Identify which cell holds the provided text, then report its (X, Y) central coordinate. 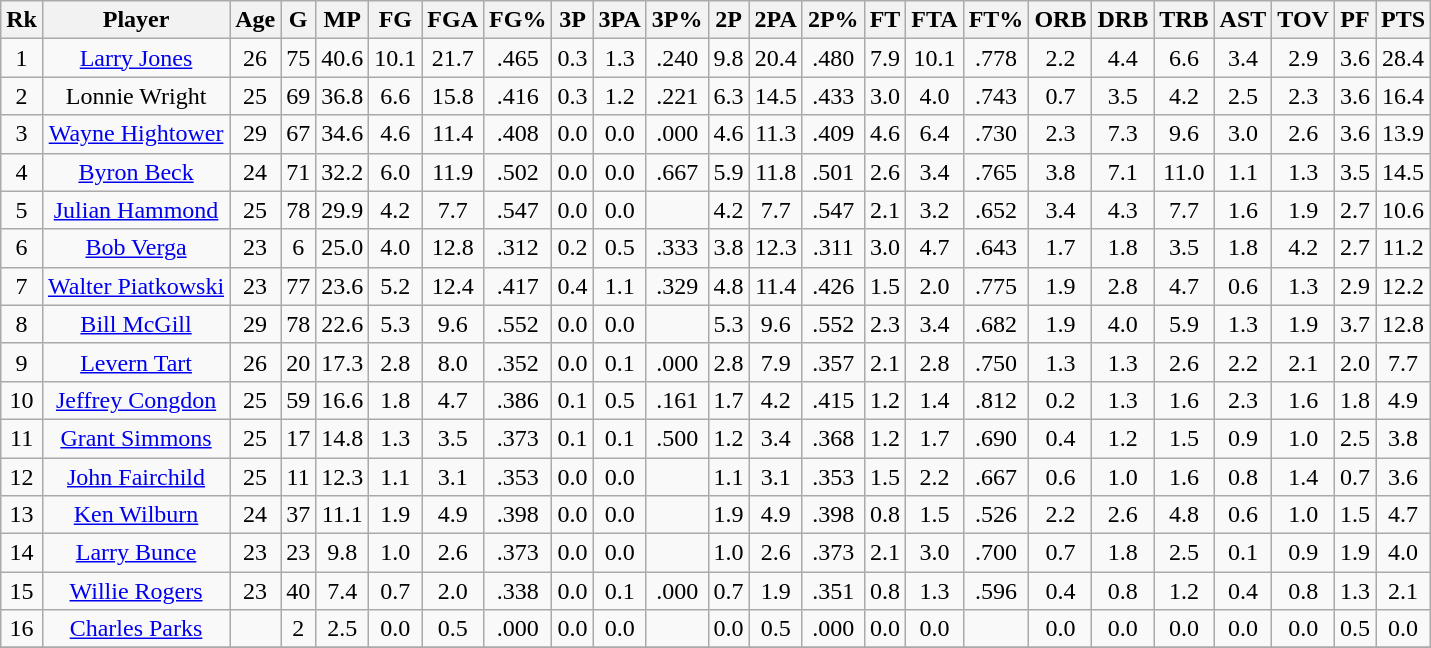
59 (298, 400)
4.4 (1123, 58)
Lonnie Wright (136, 96)
Byron Beck (136, 172)
FGA (453, 20)
Walter Piatkowski (136, 286)
TOV (1304, 20)
TRB (1184, 20)
.465 (518, 58)
17 (298, 438)
11.1 (342, 515)
Larry Jones (136, 58)
.426 (833, 286)
16 (22, 629)
PTS (1404, 20)
5.2 (396, 286)
.338 (518, 591)
71 (298, 172)
77 (298, 286)
Wayne Hightower (136, 134)
20.4 (776, 58)
2P% (833, 20)
36.8 (342, 96)
11.8 (776, 172)
.352 (518, 362)
15 (22, 591)
Jeffrey Congdon (136, 400)
8.0 (453, 362)
Levern Tart (136, 362)
25.0 (342, 248)
21.7 (453, 58)
.240 (677, 58)
.765 (996, 172)
.682 (996, 324)
.433 (833, 96)
6.4 (934, 134)
G (298, 20)
75 (298, 58)
11.9 (453, 172)
40 (298, 591)
.409 (833, 134)
Willie Rogers (136, 591)
Age (256, 20)
Rk (22, 20)
16.6 (342, 400)
13.9 (1404, 134)
AST (1243, 20)
PF (1354, 20)
FG (396, 20)
Grant Simmons (136, 438)
FG% (518, 20)
3 (22, 134)
.480 (833, 58)
15.8 (453, 96)
.743 (996, 96)
12.2 (1404, 286)
.526 (996, 515)
32.2 (342, 172)
67 (298, 134)
Bob Verga (136, 248)
.652 (996, 210)
.500 (677, 438)
John Fairchild (136, 477)
Charles Parks (136, 629)
Bill McGill (136, 324)
1 (22, 58)
11.3 (776, 134)
.329 (677, 286)
7 (22, 286)
3P% (677, 20)
.311 (833, 248)
4 (22, 172)
MP (342, 20)
DRB (1123, 20)
3PA (620, 20)
10 (22, 400)
ORB (1060, 20)
.368 (833, 438)
16.4 (1404, 96)
7.4 (342, 591)
.161 (677, 400)
2P (728, 20)
.778 (996, 58)
FTA (934, 20)
.643 (996, 248)
9 (22, 362)
.351 (833, 591)
Ken Wilburn (136, 515)
.812 (996, 400)
.417 (518, 286)
.386 (518, 400)
2PA (776, 20)
23.6 (342, 286)
4.3 (1123, 210)
.730 (996, 134)
Larry Bunce (136, 553)
69 (298, 96)
13 (22, 515)
.312 (518, 248)
11.2 (1404, 248)
34.6 (342, 134)
FT% (996, 20)
3P (572, 20)
12.4 (453, 286)
.750 (996, 362)
6.0 (396, 172)
Julian Hammond (136, 210)
40.6 (342, 58)
7.3 (1123, 134)
.775 (996, 286)
10.6 (1404, 210)
.221 (677, 96)
17.3 (342, 362)
.501 (833, 172)
FT (885, 20)
14.8 (342, 438)
20 (298, 362)
37 (298, 515)
22.6 (342, 324)
.408 (518, 134)
8 (22, 324)
14 (22, 553)
.690 (996, 438)
6.3 (728, 96)
.333 (677, 248)
29.9 (342, 210)
.416 (518, 96)
.415 (833, 400)
11.0 (1184, 172)
28.4 (1404, 58)
5 (22, 210)
.357 (833, 362)
.700 (996, 553)
3.7 (1354, 324)
7.1 (1123, 172)
.596 (996, 591)
.502 (518, 172)
Player (136, 20)
12 (22, 477)
3.2 (934, 210)
